Determine the (x, y) coordinate at the center of the cell enclosing the given text.  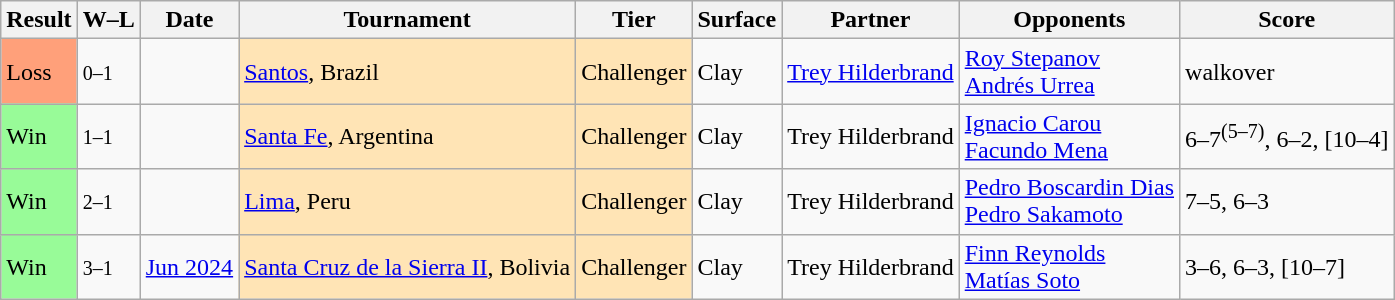
Jun 2024 (189, 266)
walkover (1287, 72)
6–7(5–7), 6–2, [10–4] (1287, 136)
Surface (737, 20)
Santa Cruz de la Sierra II, Bolivia (408, 266)
Lima, Peru (408, 202)
Date (189, 20)
Score (1287, 20)
Opponents (1069, 20)
2–1 (108, 202)
Result (39, 20)
Tier (634, 20)
Ignacio Carou Facundo Mena (1069, 136)
Santos, Brazil (408, 72)
1–1 (108, 136)
Roy Stepanov Andrés Urrea (1069, 72)
W–L (108, 20)
7–5, 6–3 (1287, 202)
Loss (39, 72)
Partner (870, 20)
Pedro Boscardin Dias Pedro Sakamoto (1069, 202)
3–6, 6–3, [10–7] (1287, 266)
Finn Reynolds Matías Soto (1069, 266)
3–1 (108, 266)
Tournament (408, 20)
Santa Fe, Argentina (408, 136)
0–1 (108, 72)
